Find where the given text appears and provide that cell's center as [x, y] coordinate. 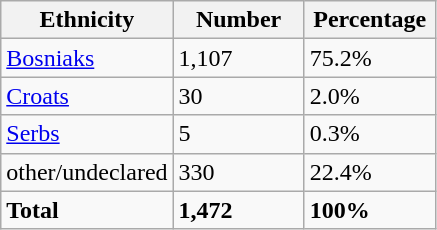
Ethnicity [87, 20]
Total [87, 210]
Number [238, 20]
Serbs [87, 134]
100% [370, 210]
30 [238, 96]
1,472 [238, 210]
Percentage [370, 20]
0.3% [370, 134]
1,107 [238, 58]
2.0% [370, 96]
75.2% [370, 58]
Bosniaks [87, 58]
other/undeclared [87, 172]
5 [238, 134]
22.4% [370, 172]
Croats [87, 96]
330 [238, 172]
